Extract the (x, y) coordinate from the center of the cell holding the provided text.  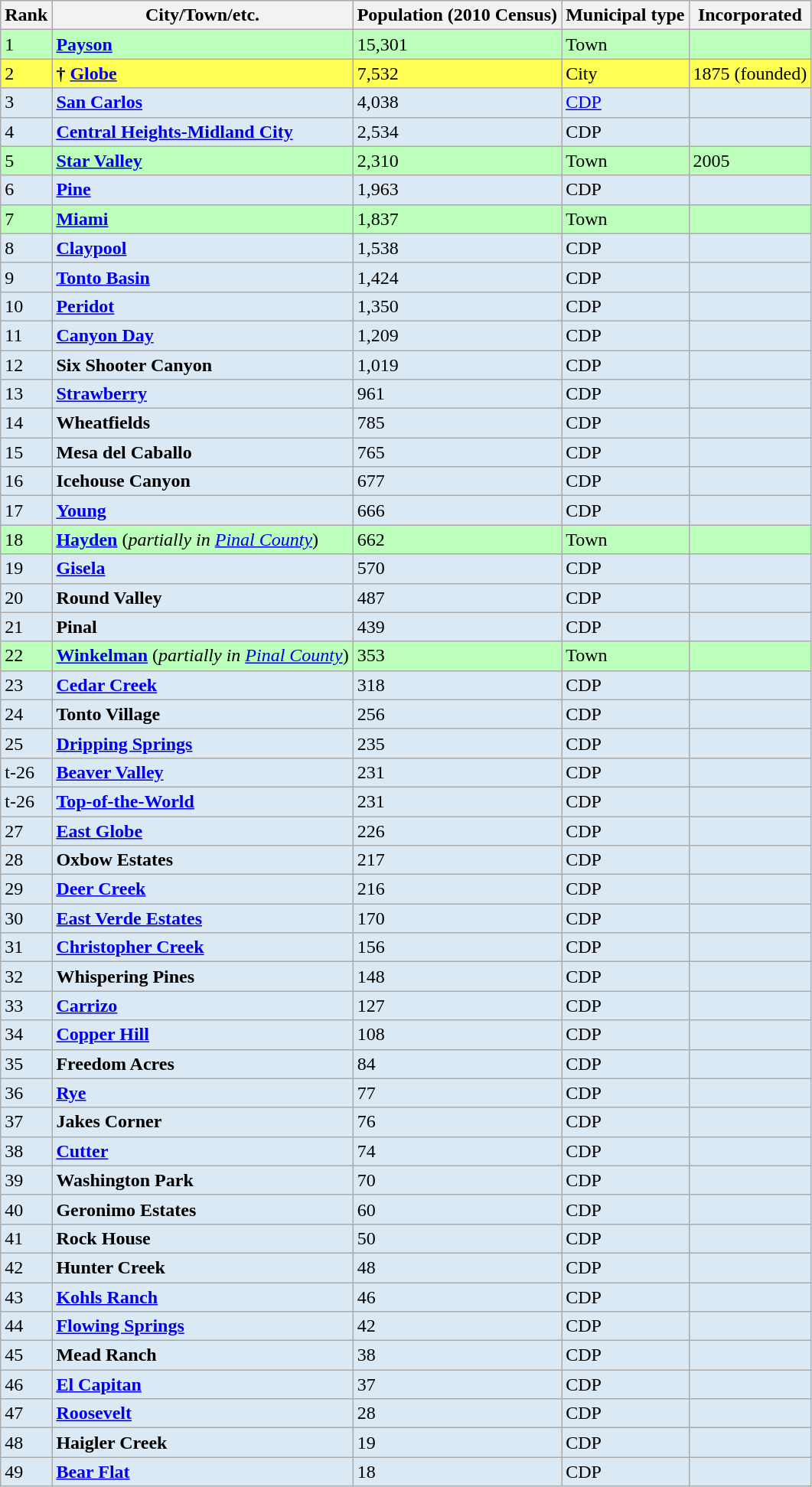
Gisela (202, 569)
Beaver Valley (202, 772)
1,837 (457, 219)
127 (457, 1006)
Geronimo Estates (202, 1209)
84 (457, 1064)
47 (26, 1414)
1,209 (457, 335)
148 (457, 977)
Hayden (partially in Pinal County) (202, 540)
3 (26, 103)
1,424 (457, 277)
Pine (202, 190)
8 (26, 248)
Haigler Creek (202, 1443)
Freedom Acres (202, 1064)
156 (457, 947)
12 (26, 365)
677 (457, 481)
256 (457, 714)
Strawberry (202, 394)
Round Valley (202, 598)
666 (457, 510)
Municipal type (625, 15)
7 (26, 219)
7,532 (457, 73)
Jakes Corner (202, 1122)
City (625, 73)
1,350 (457, 306)
34 (26, 1035)
108 (457, 1035)
Tonto Village (202, 714)
6 (26, 190)
36 (26, 1093)
226 (457, 830)
43 (26, 1297)
Top-of-the-World (202, 801)
16 (26, 481)
27 (26, 830)
21 (26, 627)
44 (26, 1326)
1,538 (457, 248)
Mesa del Caballo (202, 452)
33 (26, 1006)
Young (202, 510)
25 (26, 743)
29 (26, 889)
Payson (202, 44)
17 (26, 510)
Winkelman (partially in Pinal County) (202, 656)
4,038 (457, 103)
785 (457, 423)
Peridot (202, 306)
318 (457, 685)
662 (457, 540)
49 (26, 1472)
2 (26, 73)
570 (457, 569)
39 (26, 1180)
10 (26, 306)
Rank (26, 15)
31 (26, 947)
70 (457, 1180)
41 (26, 1238)
Incorporated (750, 15)
Washington Park (202, 1180)
22 (26, 656)
23 (26, 685)
235 (457, 743)
Central Heights-Midland City (202, 132)
216 (457, 889)
50 (457, 1238)
Icehouse Canyon (202, 481)
1,019 (457, 365)
Hunter Creek (202, 1267)
353 (457, 656)
Deer Creek (202, 889)
9 (26, 277)
1 (26, 44)
Claypool (202, 248)
Bear Flat (202, 1472)
Cedar Creek (202, 685)
32 (26, 977)
20 (26, 598)
Pinal (202, 627)
Kohls Ranch (202, 1297)
Roosevelt (202, 1414)
15,301 (457, 44)
Carrizo (202, 1006)
961 (457, 394)
170 (457, 918)
487 (457, 598)
Canyon Day (202, 335)
30 (26, 918)
El Capitan (202, 1384)
East Globe (202, 830)
1,963 (457, 190)
Dripping Springs (202, 743)
77 (457, 1093)
2,310 (457, 161)
Tonto Basin (202, 277)
76 (457, 1122)
† Globe (202, 73)
1875 (founded) (750, 73)
Mead Ranch (202, 1355)
Flowing Springs (202, 1326)
765 (457, 452)
Copper Hill (202, 1035)
15 (26, 452)
City/Town/etc. (202, 15)
Miami (202, 219)
Six Shooter Canyon (202, 365)
Wheatfields (202, 423)
24 (26, 714)
East Verde Estates (202, 918)
Rock House (202, 1238)
Oxbow Estates (202, 860)
Rye (202, 1093)
13 (26, 394)
Population (2010 Census) (457, 15)
Christopher Creek (202, 947)
35 (26, 1064)
14 (26, 423)
2005 (750, 161)
60 (457, 1209)
217 (457, 860)
San Carlos (202, 103)
Whispering Pines (202, 977)
40 (26, 1209)
4 (26, 132)
5 (26, 161)
2,534 (457, 132)
439 (457, 627)
45 (26, 1355)
Star Valley (202, 161)
11 (26, 335)
Cutter (202, 1151)
74 (457, 1151)
